Pinpoint the cell where the given text exists, returning its [x, y] midpoint coordinate. 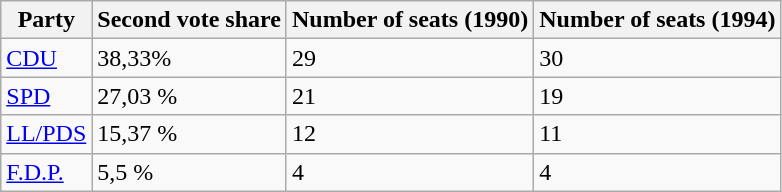
12 [410, 134]
SPD [46, 96]
29 [410, 58]
Second vote share [190, 20]
19 [658, 96]
Party [46, 20]
CDU [46, 58]
LL/PDS [46, 134]
21 [410, 96]
38,33% [190, 58]
11 [658, 134]
15,37 % [190, 134]
30 [658, 58]
Number of seats (1994) [658, 20]
27,03 % [190, 96]
F.D.P. [46, 172]
Number of seats (1990) [410, 20]
5,5 % [190, 172]
